Capture the cell that displays the provided text and extract its [X, Y] central coordinate. 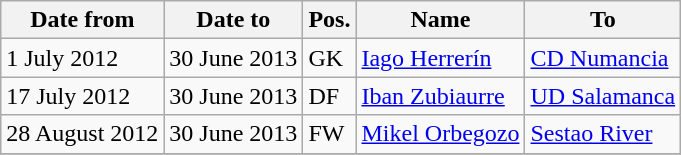
Date from [82, 20]
17 July 2012 [82, 96]
Mikel Orbegozo [440, 134]
1 July 2012 [82, 58]
To [603, 20]
Date to [234, 20]
FW [330, 134]
Pos. [330, 20]
CD Numancia [603, 58]
Sestao River [603, 134]
UD Salamanca [603, 96]
DF [330, 96]
28 August 2012 [82, 134]
Iban Zubiaurre [440, 96]
GK [330, 58]
Iago Herrerín [440, 58]
Name [440, 20]
